For the text-containing cell, return its midpoint in [x, y] coordinate format. 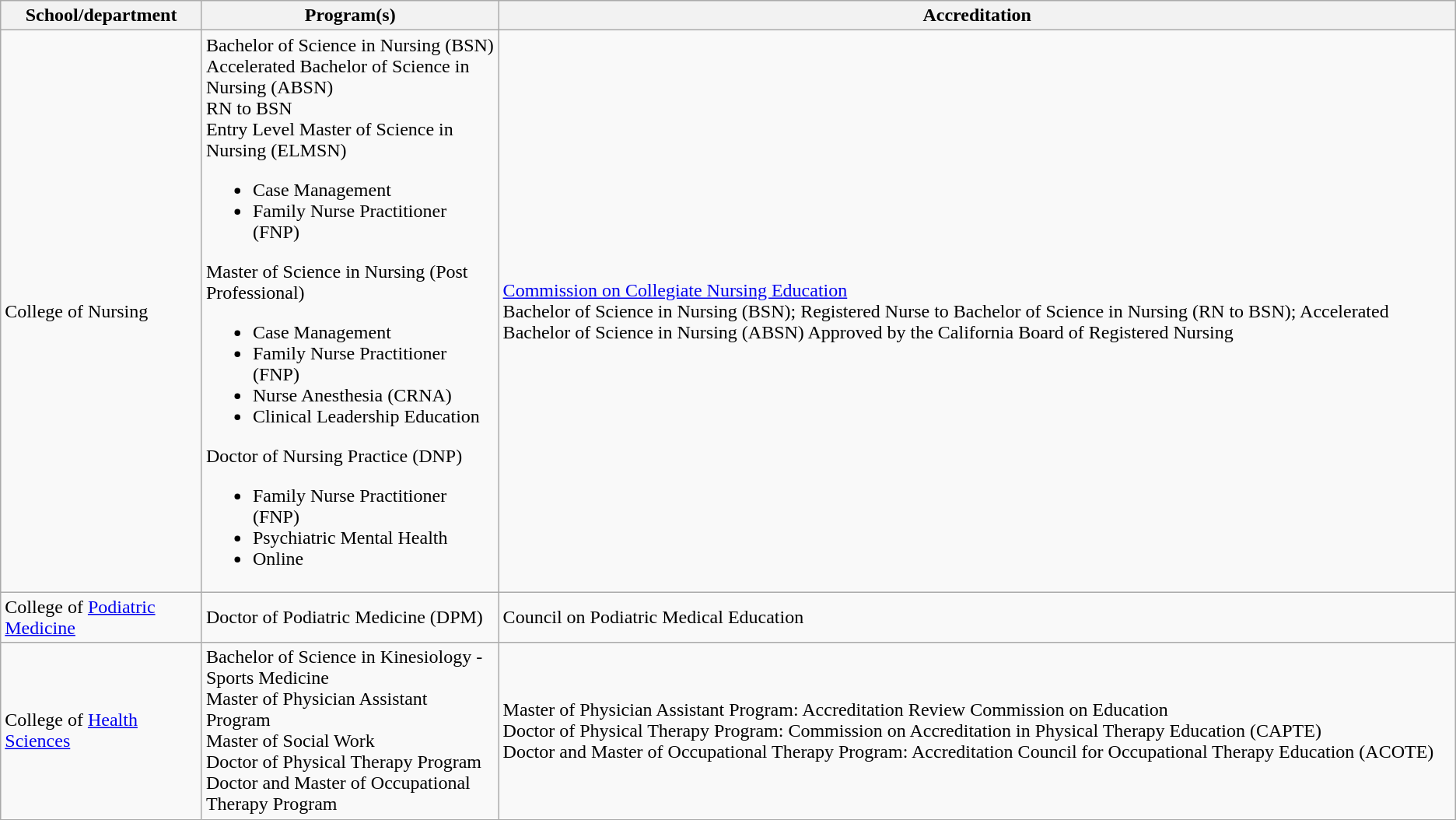
Doctor of Podiatric Medicine (DPM) [350, 618]
College of Health Sciences [101, 731]
College of Podiatric Medicine [101, 618]
Accreditation [977, 16]
College of Nursing [101, 311]
Program(s) [350, 16]
Council on Podiatric Medical Education [977, 618]
School/department [101, 16]
